Return [X, Y] of the center of cell containing provided text 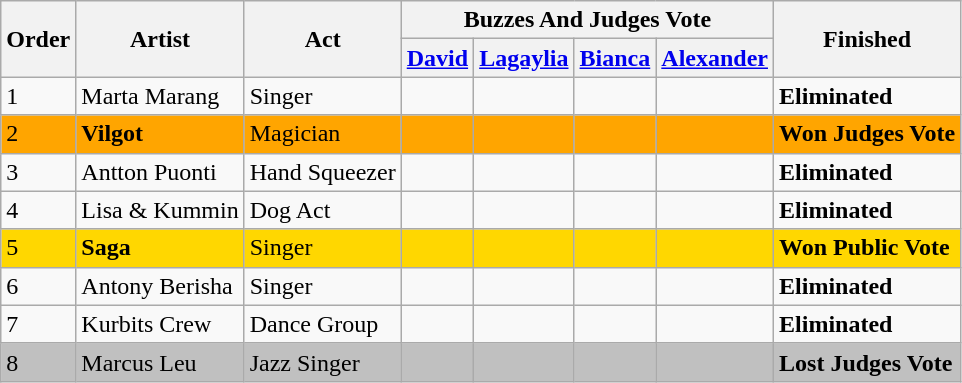
Vilgot [160, 134]
Marcus Leu [160, 362]
Artist [160, 39]
Buzzes And Judges Vote [587, 20]
4 [38, 210]
Act [322, 39]
David [437, 58]
Kurbits Crew [160, 324]
Bianca [615, 58]
Won Judges Vote [868, 134]
Dance Group [322, 324]
7 [38, 324]
Won Public Vote [868, 248]
Finished [868, 39]
6 [38, 286]
Alexander [715, 58]
Hand Squeezer [322, 172]
1 [38, 96]
Jazz Singer [322, 362]
Antton Puonti [160, 172]
5 [38, 248]
Lost Judges Vote [868, 362]
Lisa & Kummin [160, 210]
3 [38, 172]
8 [38, 362]
Saga [160, 248]
Magician [322, 134]
Order [38, 39]
Marta Marang [160, 96]
Dog Act [322, 210]
Antony Berisha [160, 286]
2 [38, 134]
Lagaylia [524, 58]
